Pinpoint the cell where the given text exists, returning its [x, y] midpoint coordinate. 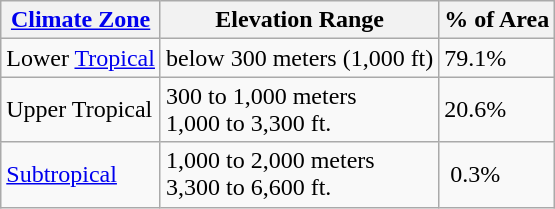
Subtropical [81, 174]
300 to 1,000 meters1,000 to 3,300 ft. [299, 110]
below 300 meters (1,000 ft) [299, 58]
% of Area [497, 20]
1,000 to 2,000 meters3,300 to 6,600 ft. [299, 174]
79.1% [497, 58]
Upper Tropical [81, 110]
0.3% [497, 174]
20.6% [497, 110]
Climate Zone [81, 20]
Lower Tropical [81, 58]
Elevation Range [299, 20]
